Detect which cell encompasses the target text, then output its [x, y] center coordinate. 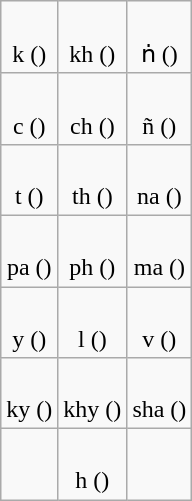
ma () [160, 250]
ñ () [160, 108]
na () [160, 180]
ṅ () [160, 38]
l () [92, 322]
k () [30, 38]
ky () [30, 394]
t () [30, 180]
kh () [92, 38]
th () [92, 180]
ch () [92, 108]
pa () [30, 250]
sha () [160, 394]
y () [30, 322]
v () [160, 322]
h () [92, 464]
khy () [92, 394]
ph () [92, 250]
c () [30, 108]
